For the text-containing cell, return its midpoint in (x, y) coordinate format. 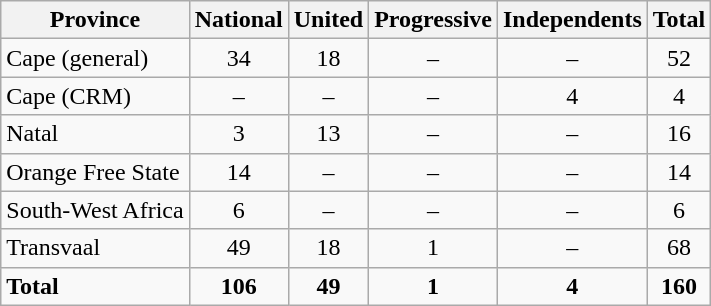
Cape (CRM) (95, 96)
United (328, 20)
Orange Free State (95, 172)
16 (679, 134)
13 (328, 134)
3 (238, 134)
52 (679, 58)
South-West Africa (95, 210)
Province (95, 20)
Natal (95, 134)
Cape (general) (95, 58)
Progressive (434, 20)
68 (679, 248)
106 (238, 286)
Independents (572, 20)
34 (238, 58)
160 (679, 286)
Transvaal (95, 248)
National (238, 20)
